Search for the cell housing the specified text and yield its (x, y) center coordinate. 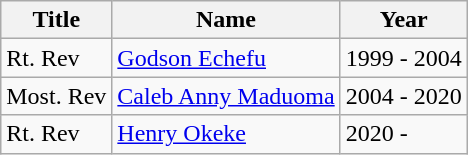
2004 - 2020 (404, 96)
Most. Rev (56, 96)
2020 - (404, 134)
Title (56, 20)
Caleb Anny Maduoma (226, 96)
Godson Echefu (226, 58)
Name (226, 20)
1999 - 2004 (404, 58)
Year (404, 20)
Henry Okeke (226, 134)
